Capture the cell that displays the provided text and extract its (X, Y) central coordinate. 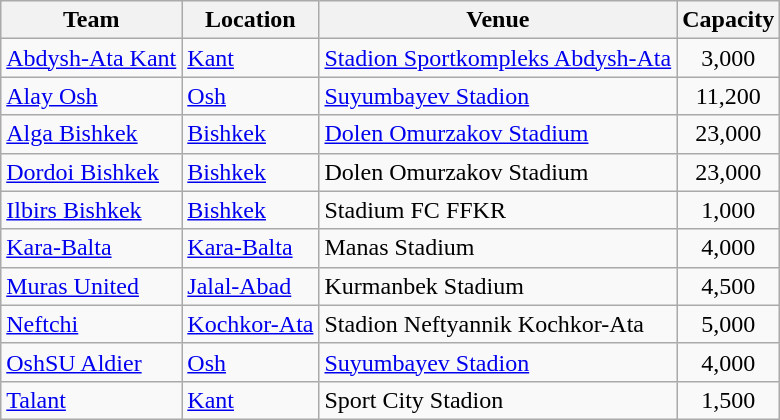
Talant (92, 400)
Ilbirs Bishkek (92, 210)
Stadion Neftyannik Kochkor-Ata (498, 324)
Manas Stadium (498, 248)
Alay Osh (92, 96)
Kurmanbek Stadium (498, 286)
Stadion Sportkompleks Abdysh-Ata (498, 58)
4,500 (728, 286)
Jalal-Abad (250, 286)
Location (250, 20)
OshSU Aldier (92, 362)
3,000 (728, 58)
Abdysh-Ata Kant (92, 58)
Stadium FC FFKR (498, 210)
11,200 (728, 96)
Dordoi Bishkek (92, 172)
Venue (498, 20)
5,000 (728, 324)
Team (92, 20)
Kochkor-Ata (250, 324)
Sport City Stadion (498, 400)
1,500 (728, 400)
1,000 (728, 210)
Alga Bishkek (92, 134)
Muras United (92, 286)
Capacity (728, 20)
Neftchi (92, 324)
